Return (x, y) of the center of cell containing provided text 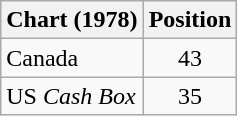
43 (190, 58)
35 (190, 96)
US Cash Box (72, 96)
Position (190, 20)
Canada (72, 58)
Chart (1978) (72, 20)
